Pinpoint the cell where the given text exists, returning its (x, y) midpoint coordinate. 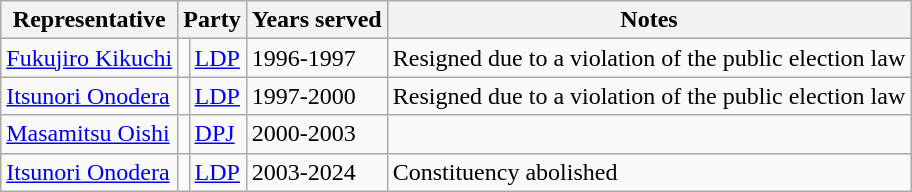
2000-2003 (316, 134)
Notes (649, 20)
Years served (316, 20)
DPJ (218, 134)
Constituency abolished (649, 172)
Fukujiro Kikuchi (90, 58)
1997-2000 (316, 96)
Representative (90, 20)
1996-1997 (316, 58)
Party (212, 20)
Masamitsu Oishi (90, 134)
2003-2024 (316, 172)
